Output the [X, Y] coordinate of the center of the cell containing the given text.  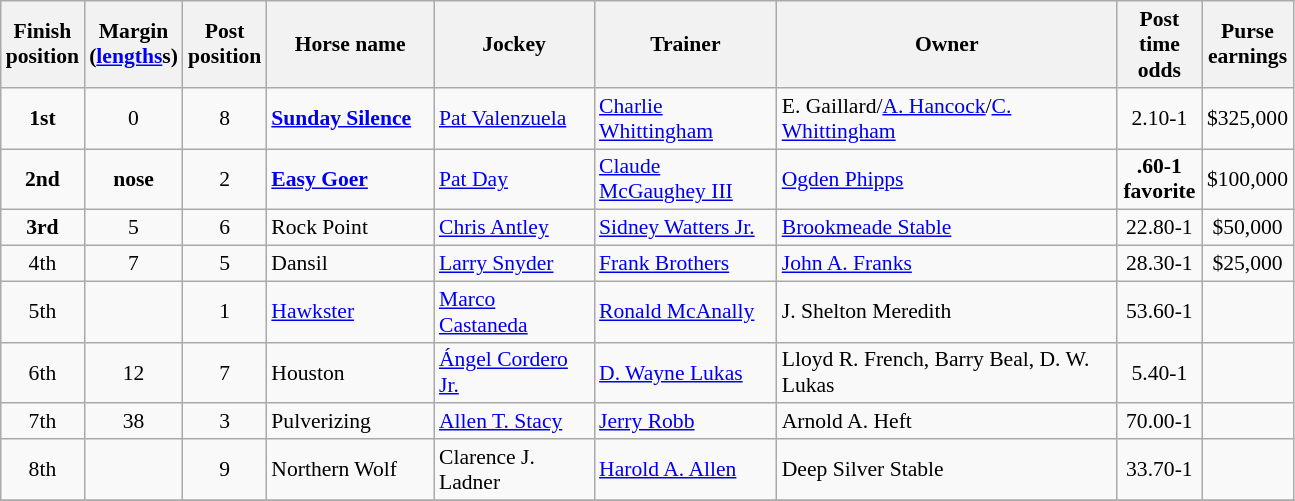
Trainer [686, 44]
33.70-1 [1160, 470]
3rd [42, 228]
Jerry Robb [686, 422]
2 [224, 180]
12 [134, 372]
Rock Point [350, 228]
Post time odds [1160, 44]
9 [224, 470]
Frank Brothers [686, 264]
Houston [350, 372]
Harold A. Allen [686, 470]
Pat Day [514, 180]
1 [224, 312]
6 [224, 228]
0 [134, 118]
Marco Castaneda [514, 312]
$100,000 [1248, 180]
$25,000 [1248, 264]
Larry Snyder [514, 264]
John A. Franks [947, 264]
7th [42, 422]
28.30-1 [1160, 264]
Deep Silver Stable [947, 470]
Dansil [350, 264]
Finish position [42, 44]
Easy Goer [350, 180]
E. Gaillard/A. Hancock/C. Whittingham [947, 118]
Horse name [350, 44]
$50,000 [1248, 228]
Northern Wolf [350, 470]
6th [42, 372]
38 [134, 422]
Arnold A. Heft [947, 422]
22.80-1 [1160, 228]
Ángel Cordero Jr. [514, 372]
Owner [947, 44]
1st [42, 118]
Post position [224, 44]
Charlie Whittingham [686, 118]
Clarence J. Ladner [514, 470]
D. Wayne Lukas [686, 372]
Sidney Watters Jr. [686, 228]
70.00-1 [1160, 422]
Lloyd R. French, Barry Beal, D. W. Lukas [947, 372]
4th [42, 264]
8th [42, 470]
Claude McGaughey III [686, 180]
2.10-1 [1160, 118]
Chris Antley [514, 228]
Allen T. Stacy [514, 422]
5th [42, 312]
.60-1 favorite [1160, 180]
Pulverizing [350, 422]
Brookmeade Stable [947, 228]
8 [224, 118]
Pat Valenzuela [514, 118]
Jockey [514, 44]
Ronald McAnally [686, 312]
J. Shelton Meredith [947, 312]
Ogden Phipps [947, 180]
Margin (lengthss) [134, 44]
$325,000 [1248, 118]
nose [134, 180]
Hawkster [350, 312]
2nd [42, 180]
5.40-1 [1160, 372]
53.60-1 [1160, 312]
Sunday Silence [350, 118]
3 [224, 422]
Purse earnings [1248, 44]
